Identify which cell holds the provided text, then report its (x, y) central coordinate. 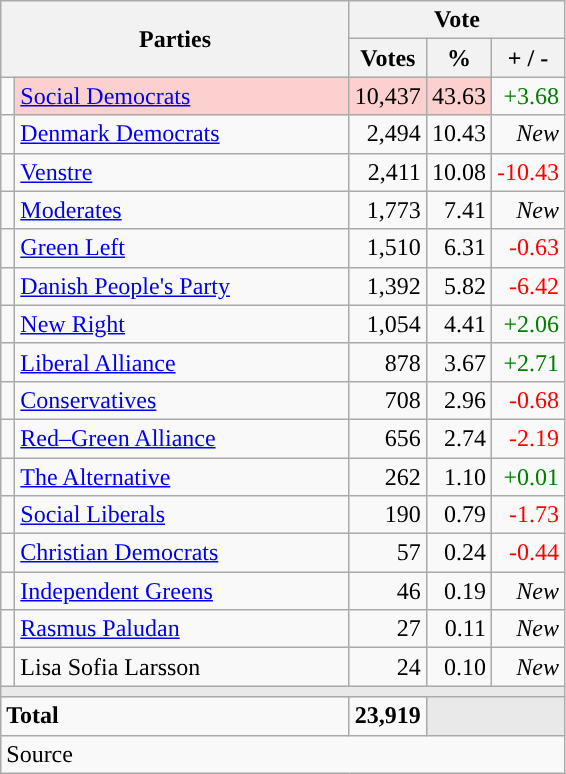
656 (388, 438)
190 (388, 515)
0.79 (458, 515)
+ / - (528, 58)
23,919 (388, 716)
1,510 (388, 248)
Social Liberals (182, 515)
1,392 (388, 286)
-0.68 (528, 400)
27 (388, 629)
Votes (388, 58)
Social Democrats (182, 96)
Christian Democrats (182, 553)
6.31 (458, 248)
2,411 (388, 172)
Liberal Alliance (182, 362)
-6.42 (528, 286)
10.43 (458, 134)
0.19 (458, 591)
Denmark Democrats (182, 134)
% (458, 58)
10.08 (458, 172)
0.24 (458, 553)
Parties (176, 39)
+2.06 (528, 324)
2.74 (458, 438)
2.96 (458, 400)
Vote (456, 20)
-0.63 (528, 248)
-2.19 (528, 438)
3.67 (458, 362)
+0.01 (528, 477)
Rasmus Paludan (182, 629)
46 (388, 591)
-0.44 (528, 553)
Total (176, 716)
1,054 (388, 324)
43.63 (458, 96)
10,437 (388, 96)
0.10 (458, 667)
Venstre (182, 172)
New Right (182, 324)
0.11 (458, 629)
Red–Green Alliance (182, 438)
708 (388, 400)
57 (388, 553)
+3.68 (528, 96)
2,494 (388, 134)
Danish People's Party (182, 286)
7.41 (458, 210)
1,773 (388, 210)
Independent Greens (182, 591)
The Alternative (182, 477)
878 (388, 362)
Moderates (182, 210)
24 (388, 667)
262 (388, 477)
-10.43 (528, 172)
Conservatives (182, 400)
Green Left (182, 248)
Lisa Sofia Larsson (182, 667)
+2.71 (528, 362)
4.41 (458, 324)
Source (283, 754)
1.10 (458, 477)
5.82 (458, 286)
-1.73 (528, 515)
